Pinpoint the cell where the given text exists, returning its (X, Y) midpoint coordinate. 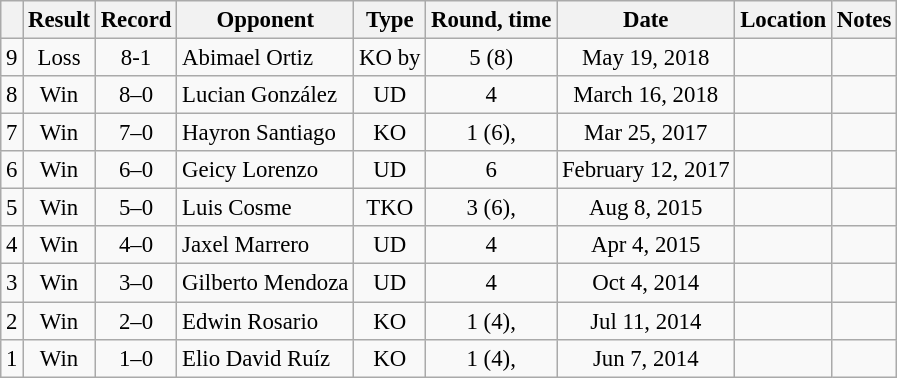
Hayron Santiago (266, 133)
1 (6), (492, 133)
Record (136, 20)
Lucian González (266, 95)
3 (12, 283)
Result (60, 20)
7 (12, 133)
Type (390, 20)
TKO (390, 208)
Edwin Rosario (266, 321)
Geicy Lorenzo (266, 170)
Date (646, 20)
Luis Cosme (266, 208)
KO by (390, 58)
8-1 (136, 58)
9 (12, 58)
March 16, 2018 (646, 95)
5 (12, 208)
2 (12, 321)
1 (12, 358)
8–0 (136, 95)
Loss (60, 58)
Jaxel Marrero (266, 245)
3–0 (136, 283)
6–0 (136, 170)
5–0 (136, 208)
Oct 4, 2014 (646, 283)
7–0 (136, 133)
4–0 (136, 245)
Apr 4, 2015 (646, 245)
Aug 8, 2015 (646, 208)
Location (784, 20)
5 (8) (492, 58)
Jul 11, 2014 (646, 321)
8 (12, 95)
Gilberto Mendoza (266, 283)
1–0 (136, 358)
Mar 25, 2017 (646, 133)
Jun 7, 2014 (646, 358)
Abimael Ortiz (266, 58)
3 (6), (492, 208)
Opponent (266, 20)
Notes (864, 20)
May 19, 2018 (646, 58)
Round, time (492, 20)
2–0 (136, 321)
Elio David Ruíz (266, 358)
February 12, 2017 (646, 170)
